Output the (X, Y) coordinate of the center of the cell containing the given text.  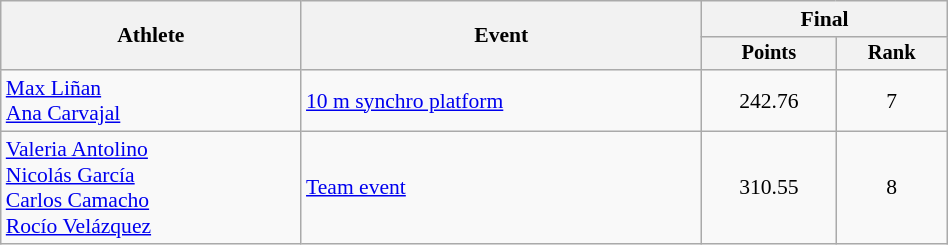
7 (892, 100)
Valeria AntolinoNicolás GarcíaCarlos CamachoRocío Velázquez (151, 188)
242.76 (769, 100)
8 (892, 188)
310.55 (769, 188)
10 m synchro platform (502, 100)
Athlete (151, 36)
Event (502, 36)
Points (769, 54)
Rank (892, 54)
Final (825, 19)
Team event (502, 188)
Max LiñanAna Carvajal (151, 100)
